Output the (X, Y) coordinate of the center of the cell containing the given text.  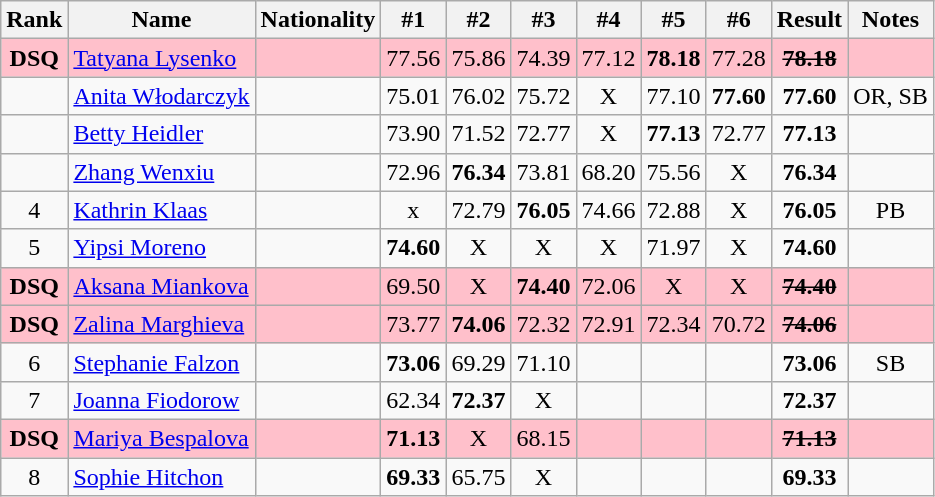
71.10 (544, 362)
Name (162, 20)
#6 (738, 20)
77.12 (608, 58)
74.39 (544, 58)
#4 (608, 20)
Sophie Hitchon (162, 477)
73.77 (414, 324)
69.29 (478, 362)
Notes (891, 20)
77.56 (414, 58)
Aksana Miankova (162, 286)
#2 (478, 20)
74.66 (608, 210)
72.32 (544, 324)
#3 (544, 20)
Joanna Fiodorow (162, 400)
SB (891, 362)
72.34 (674, 324)
Kathrin Klaas (162, 210)
Anita Włodarczyk (162, 96)
77.10 (674, 96)
73.90 (414, 134)
69.50 (414, 286)
Rank (34, 20)
72.06 (608, 286)
75.86 (478, 58)
72.79 (478, 210)
75.01 (414, 96)
7 (34, 400)
PB (891, 210)
71.52 (478, 134)
OR, SB (891, 96)
x (414, 210)
71.97 (674, 248)
72.96 (414, 172)
76.02 (478, 96)
75.56 (674, 172)
75.72 (544, 96)
62.34 (414, 400)
8 (34, 477)
Tatyana Lysenko (162, 58)
Zalina Marghieva (162, 324)
72.91 (608, 324)
77.28 (738, 58)
Betty Heidler (162, 134)
5 (34, 248)
#5 (674, 20)
Mariya Bespalova (162, 438)
73.81 (544, 172)
4 (34, 210)
Result (809, 20)
Yipsi Moreno (162, 248)
#1 (414, 20)
65.75 (478, 477)
68.20 (608, 172)
68.15 (544, 438)
Zhang Wenxiu (162, 172)
70.72 (738, 324)
6 (34, 362)
Nationality (318, 20)
72.88 (674, 210)
Stephanie Falzon (162, 362)
